Output the (X, Y) coordinate of the center of the cell containing the given text.  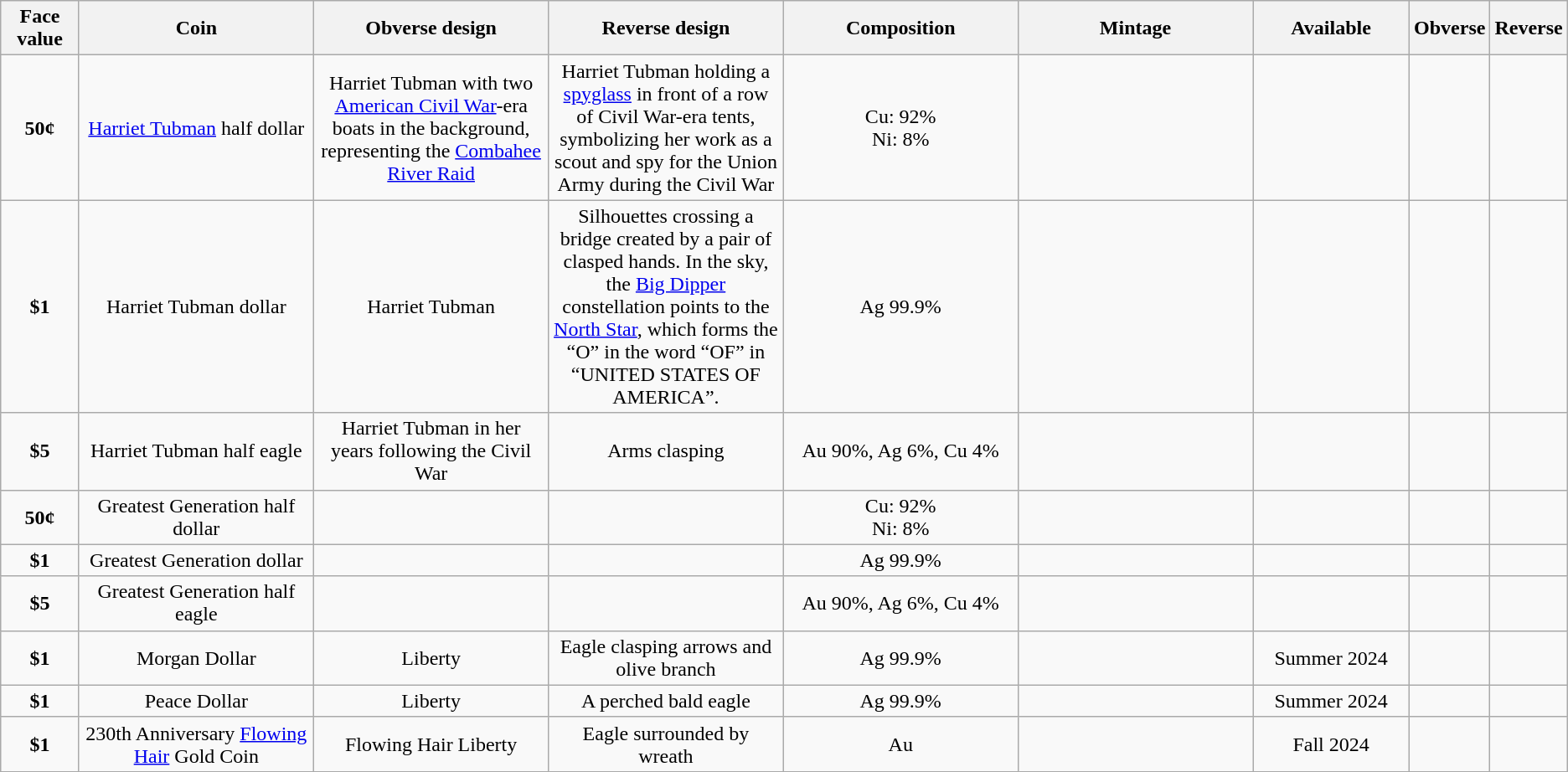
Harriet Tubman in her years following the Civil War (431, 451)
Obverse (1450, 28)
Composition (900, 28)
Flowing Hair Liberty (431, 744)
Morgan Dollar (196, 658)
Eagle clasping arrows and olive branch (666, 658)
Harriet Tubman (431, 306)
Reverse (1529, 28)
Greatest Generation half dollar (196, 517)
Harriet Tubman half dollar (196, 127)
Peace Dollar (196, 701)
Reverse design (666, 28)
Harriet Tubman with two American Civil War-era boats in the background, representing the Combahee River Raid (431, 127)
Eagle surrounded by wreath (666, 744)
Greatest Generation dollar (196, 560)
Arms clasping (666, 451)
Au (900, 744)
230th Anniversary Flowing Hair Gold Coin (196, 744)
Coin (196, 28)
Face value (40, 28)
A perched bald eagle (666, 701)
Harriet Tubman dollar (196, 306)
Greatest Generation half eagle (196, 603)
Mintage (1135, 28)
Obverse design (431, 28)
Harriet Tubman half eagle (196, 451)
Available (1332, 28)
Fall 2024 (1332, 744)
